Return [x, y] of the center of cell containing provided text 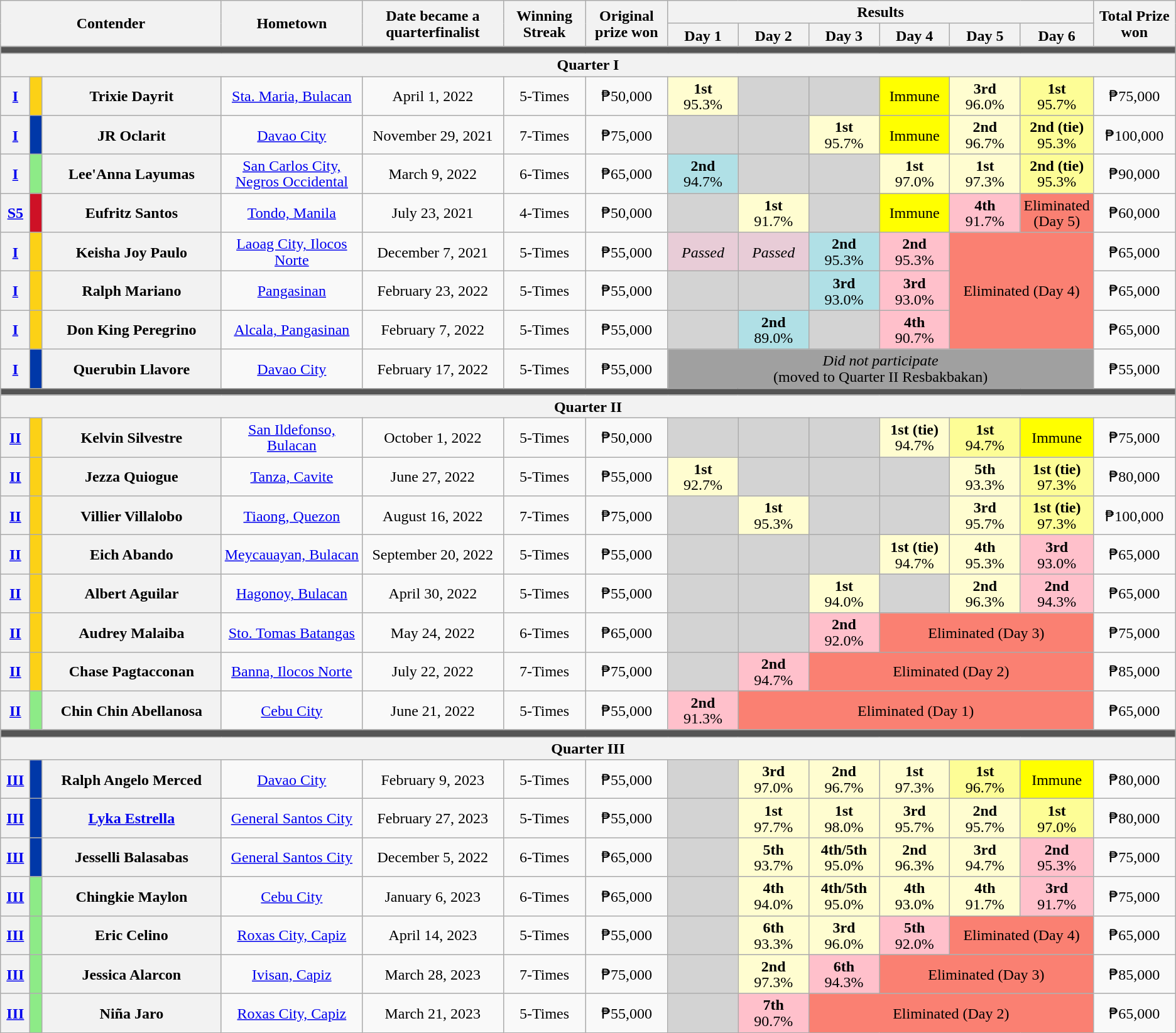
Chin Chin Abellanosa [132, 710]
Eliminated (Day 5) [1057, 213]
Jezza Quiogue [132, 477]
5th92.0% [915, 935]
June 21, 2022 [433, 710]
Keisha Joy Paulo [132, 252]
Quarter I [588, 65]
3rd94.7% [985, 857]
July 22, 2022 [433, 671]
San Carlos City, Negros Occidental [291, 174]
Day 6 [1057, 35]
November 29, 2021 [433, 135]
S5 [15, 213]
2nd92.0% [844, 632]
Lyka Estrella [132, 818]
April 14, 2023 [433, 935]
December 5, 2022 [433, 857]
Sto. Tomas Batangas [291, 632]
Eich Abando [132, 554]
September 20, 2022 [433, 554]
2nd97.3% [773, 974]
San Ildefonso, Bulacan [291, 438]
Quarter III [588, 749]
4th95.3% [985, 554]
Banna, Ilocos Norte [291, 671]
Audrey Malaiba [132, 632]
3rd91.7% [1057, 896]
Day 2 [773, 35]
February 27, 2023 [433, 818]
5th93.7% [773, 857]
7th90.7% [773, 1013]
Kelvin Silvestre [132, 438]
6th93.3% [773, 935]
April 30, 2022 [433, 593]
Tondo, Manila [291, 213]
March 21, 2023 [433, 1013]
Eufritz Santos [132, 213]
1st92.7% [703, 477]
Jessica Alarcon [132, 974]
Niña Jaro [132, 1013]
1st94.0% [844, 593]
2nd91.3% [703, 710]
March 28, 2023 [433, 974]
Chase Pagtacconan [132, 671]
Day 3 [844, 35]
4-Times [544, 213]
1st97.7% [773, 818]
₱60,000 [1135, 213]
Tiaong, Quezon [291, 516]
Day 4 [915, 35]
Ralph Mariano [132, 291]
Day 1 [703, 35]
Don King Peregrino [132, 330]
4th90.7% [915, 330]
February 17, 2022 [433, 369]
Tanza, Cavite [291, 477]
Villier Villalobo [132, 516]
Did not participate(moved to Quarter II Resbakbakan) [881, 369]
Results [881, 13]
Contender [111, 24]
Total Prize won [1135, 24]
6th94.3% [844, 974]
5th93.3% [985, 477]
August 16, 2022 [433, 516]
Eliminated (Day 1) [916, 710]
Trixie Dayrit [132, 96]
June 27, 2022 [433, 477]
Ralph Angelo Merced [132, 779]
Laoag City, Ilocos Norte [291, 252]
Winning Streak [544, 24]
1st98.0% [844, 818]
Lee'Anna Layumas [132, 174]
2nd95.7% [985, 818]
Eric Celino [132, 935]
Chingkie Maylon [132, 896]
JR Oclarit [132, 135]
Hagonoy, Bulacan [291, 593]
₱90,000 [1135, 174]
Alcala, Pangasinan [291, 330]
May 24, 2022 [433, 632]
Meycauayan, Bulacan [291, 554]
Pangasinan [291, 291]
Original prize won [627, 24]
4th94.0% [773, 896]
Date became a quarterfinalist [433, 24]
Ivisan, Capiz [291, 974]
April 1, 2022 [433, 96]
3rd97.0% [773, 779]
Jesselli Balasabas [132, 857]
February 7, 2022 [433, 330]
2nd89.0% [773, 330]
March 9, 2022 [433, 174]
January 6, 2023 [433, 896]
October 1, 2022 [433, 438]
Hometown [291, 24]
February 9, 2023 [433, 779]
1st96.7% [985, 779]
Albert Aguilar [132, 593]
Quarter II [588, 407]
2nd94.3% [1057, 593]
February 23, 2022 [433, 291]
1st94.7% [985, 438]
4th93.0% [915, 896]
Sta. Maria, Bulacan [291, 96]
July 23, 2021 [433, 213]
December 7, 2021 [433, 252]
1st91.7% [773, 213]
Querubin Llavore [132, 369]
Day 5 [985, 35]
